Return the (x, y) coordinate for the center point of the cell that contains the specified text.  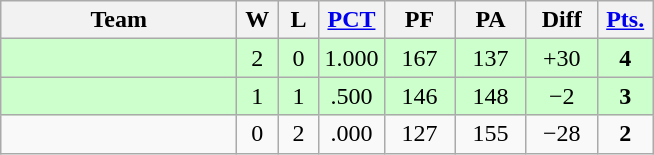
−2 (562, 96)
Pts. (625, 20)
146 (420, 96)
155 (490, 134)
PCT (352, 20)
127 (420, 134)
Diff (562, 20)
.000 (352, 134)
+30 (562, 58)
PF (420, 20)
1.000 (352, 58)
4 (625, 58)
Team (119, 20)
W (258, 20)
167 (420, 58)
PA (490, 20)
−28 (562, 134)
.500 (352, 96)
148 (490, 96)
3 (625, 96)
137 (490, 58)
L (298, 20)
